Determine the [x, y] coordinate at the center of the cell enclosing the given text.  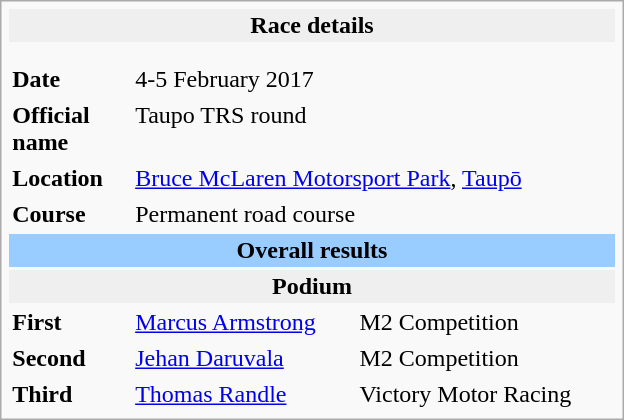
Course [69, 214]
Jehan Daruvala [242, 358]
Race details [312, 26]
Victory Motor Racing [485, 394]
Second [69, 358]
Date [69, 80]
Overall results [312, 250]
Location [69, 178]
Taupo TRS round [374, 129]
Third [69, 394]
First [69, 322]
4-5 February 2017 [242, 80]
Podium [312, 286]
Thomas Randle [242, 394]
Marcus Armstrong [242, 322]
Permanent road course [374, 214]
Official name [69, 129]
Bruce McLaren Motorsport Park, Taupō [374, 178]
